Capture the cell that displays the provided text and extract its [x, y] central coordinate. 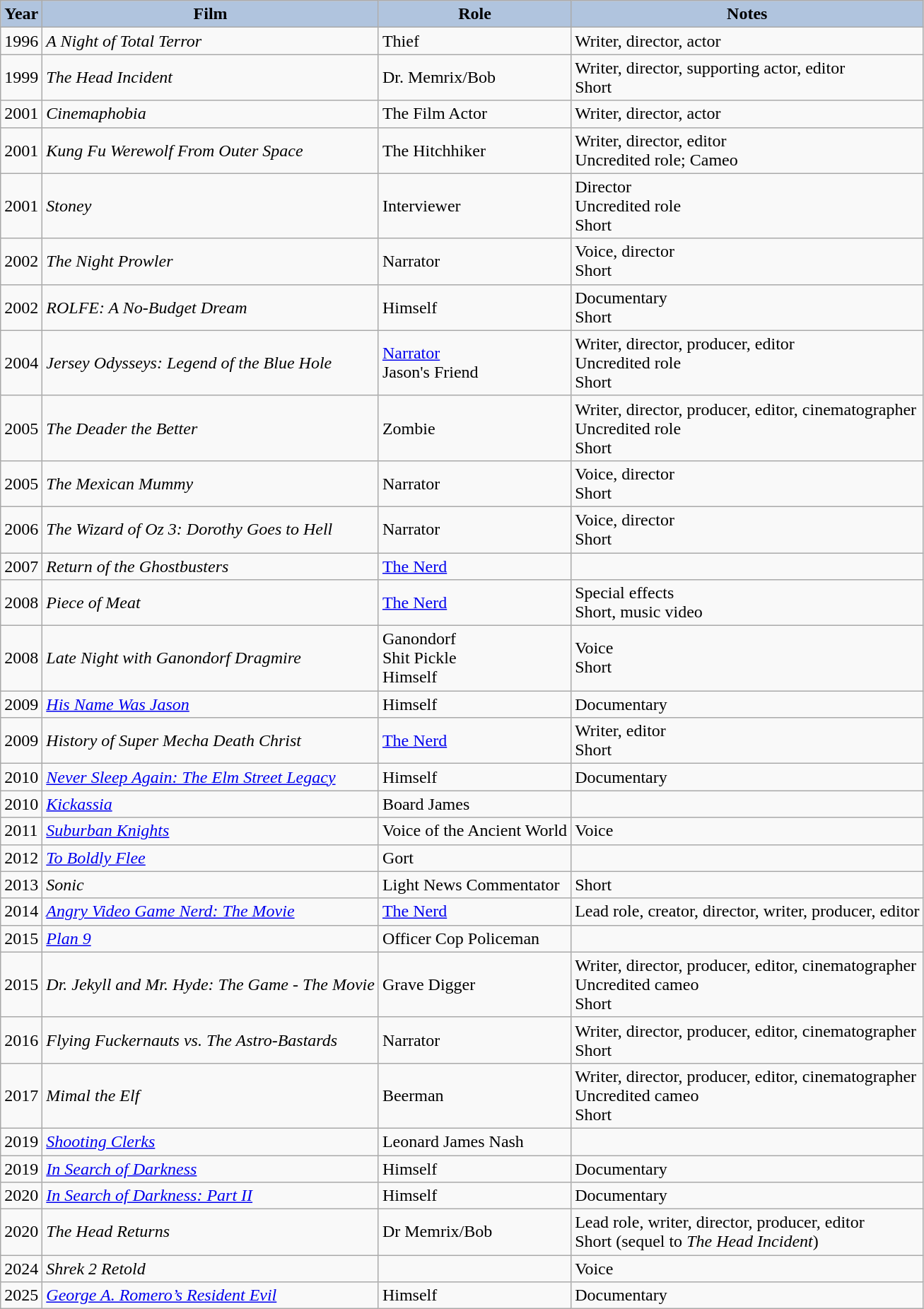
Board James [474, 804]
His Name Was Jason [211, 704]
2006 [21, 529]
2011 [21, 831]
To Boldly Flee [211, 858]
Late Night with Ganondorf Dragmire [211, 658]
1996 [21, 41]
2024 [21, 1269]
DocumentaryShort [747, 307]
The Wizard of Oz 3: Dorothy Goes to Hell [211, 529]
Beerman [474, 1095]
Shooting Clerks [211, 1141]
Suburban Knights [211, 831]
Gort [474, 858]
Writer, director, producer, editorUncredited roleShort [747, 363]
Grave Digger [474, 984]
Dr. Memrix/Bob [474, 78]
2007 [21, 566]
GanondorfShit PickleHimself [474, 658]
Special effectsShort, music video [747, 603]
2013 [21, 885]
2004 [21, 363]
Writer, editorShort [747, 741]
2017 [21, 1095]
Voice of the Ancient World [474, 831]
The Mexican Mummy [211, 484]
Stoney [211, 206]
Return of the Ghostbusters [211, 566]
Leonard James Nash [474, 1141]
The Head Returns [211, 1232]
Plan 9 [211, 938]
Kickassia [211, 804]
2014 [21, 912]
Year [21, 14]
The Night Prowler [211, 262]
Thief [474, 41]
The Deader the Better [211, 428]
Interviewer [474, 206]
Angry Video Game Nerd: The Movie [211, 912]
Cinemaphobia [211, 114]
A Night of Total Terror [211, 41]
The Film Actor [474, 114]
Writer, director, producer, editor, cinematographerShort [747, 1040]
Lead role, writer, director, producer, editorShort (sequel to The Head Incident) [747, 1232]
Mimal the Elf [211, 1095]
Zombie [474, 428]
George A. Romero’s Resident Evil [211, 1296]
In Search of Darkness: Part II [211, 1196]
Piece of Meat [211, 603]
Writer, director, producer, editor, cinematographerUncredited roleShort [747, 428]
NarratorJason's Friend [474, 363]
Lead role, creator, director, writer, producer, editor [747, 912]
Kung Fu Werewolf From Outer Space [211, 150]
2025 [21, 1296]
1999 [21, 78]
Dr Memrix/Bob [474, 1232]
Officer Cop Policeman [474, 938]
Never Sleep Again: The Elm Street Legacy [211, 777]
Light News Commentator [474, 885]
ROLFE: A No-Budget Dream [211, 307]
Sonic [211, 885]
Jersey Odysseys: Legend of the Blue Hole [211, 363]
The Head Incident [211, 78]
VoiceShort [747, 658]
DirectorUncredited roleShort [747, 206]
The Hitchhiker [474, 150]
Short [747, 885]
History of Super Mecha Death Christ [211, 741]
2016 [21, 1040]
2012 [21, 858]
Film [211, 14]
In Search of Darkness [211, 1169]
Notes [747, 14]
Writer, director, editorUncredited role; Cameo [747, 150]
Shrek 2 Retold [211, 1269]
Dr. Jekyll and Mr. Hyde: The Game - The Movie [211, 984]
Role [474, 14]
Writer, director, supporting actor, editor Short [747, 78]
Flying Fuckernauts vs. The Astro-Bastards [211, 1040]
